For the text-containing cell, return its midpoint in [X, Y] coordinate format. 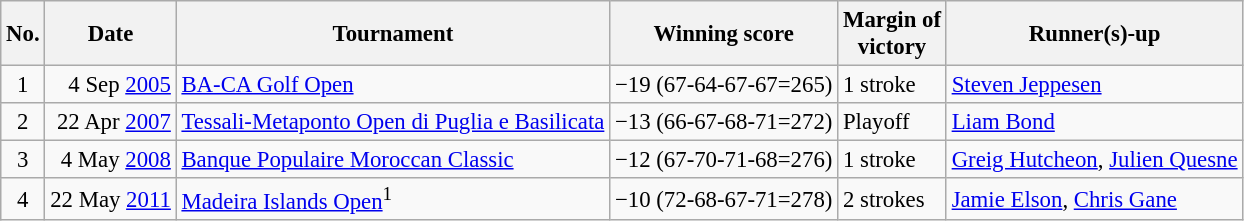
Tessali-Metaponto Open di Puglia e Basilicata [393, 122]
Steven Jeppesen [1094, 85]
3 [23, 160]
−12 (67-70-71-68=276) [724, 160]
2 [23, 122]
4 May 2008 [110, 160]
Runner(s)-up [1094, 34]
4 Sep 2005 [110, 85]
2 strokes [892, 199]
Liam Bond [1094, 122]
BA-CA Golf Open [393, 85]
Madeira Islands Open1 [393, 199]
22 Apr 2007 [110, 122]
−10 (72-68-67-71=278) [724, 199]
4 [23, 199]
Date [110, 34]
Playoff [892, 122]
22 May 2011 [110, 199]
Jamie Elson, Chris Gane [1094, 199]
Winning score [724, 34]
Margin ofvictory [892, 34]
Greig Hutcheon, Julien Quesne [1094, 160]
Banque Populaire Moroccan Classic [393, 160]
1 [23, 85]
−13 (66-67-68-71=272) [724, 122]
No. [23, 34]
Tournament [393, 34]
−19 (67-64-67-67=265) [724, 85]
